Extract the (x, y) coordinate from the center of the cell holding the provided text.  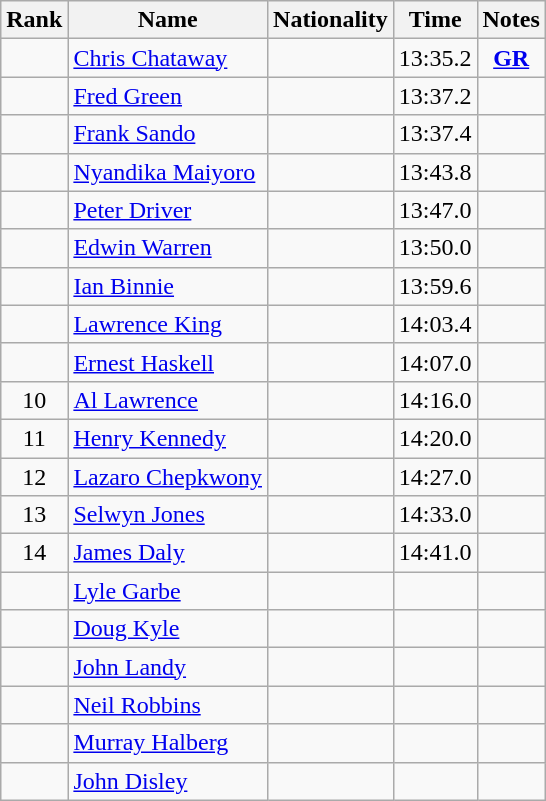
Frank Sando (168, 134)
Ernest Haskell (168, 362)
James Daly (168, 553)
14 (34, 553)
Selwyn Jones (168, 515)
Lawrence King (168, 324)
John Landy (168, 667)
Al Lawrence (168, 400)
13:50.0 (435, 248)
Lyle Garbe (168, 591)
13 (34, 515)
13:43.8 (435, 172)
13:47.0 (435, 210)
Doug Kyle (168, 629)
Lazaro Chepkwony (168, 477)
14:41.0 (435, 553)
Notes (511, 20)
GR (511, 58)
13:37.2 (435, 96)
Fred Green (168, 96)
Nyandika Maiyoro (168, 172)
Murray Halberg (168, 743)
14:07.0 (435, 362)
Rank (34, 20)
Ian Binnie (168, 286)
13:37.4 (435, 134)
Henry Kennedy (168, 438)
11 (34, 438)
Edwin Warren (168, 248)
Peter Driver (168, 210)
13:35.2 (435, 58)
14:33.0 (435, 515)
12 (34, 477)
13:59.6 (435, 286)
14:16.0 (435, 400)
Neil Robbins (168, 705)
10 (34, 400)
14:27.0 (435, 477)
14:20.0 (435, 438)
14:03.4 (435, 324)
John Disley (168, 781)
Name (168, 20)
Time (435, 20)
Nationality (331, 20)
Chris Chataway (168, 58)
